Return the [x, y] coordinate for the center point of the cell that contains the specified text.  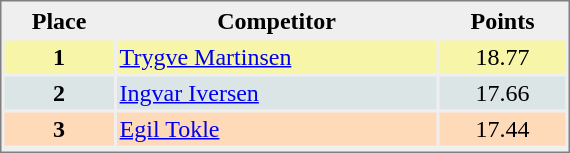
Place [58, 20]
18.77 [503, 56]
Ingvar Iversen [277, 92]
17.44 [503, 128]
1 [58, 56]
Egil Tokle [277, 128]
3 [58, 128]
Trygve Martinsen [277, 56]
17.66 [503, 92]
2 [58, 92]
Points [503, 20]
Competitor [277, 20]
